Capture the cell that displays the provided text and extract its (x, y) central coordinate. 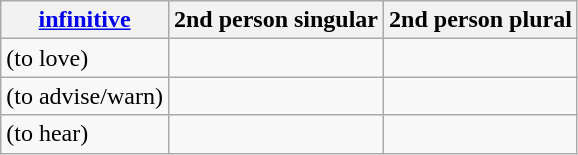
(to advise/warn) (85, 96)
infinitive (85, 20)
(to love) (85, 58)
2nd person singular (276, 20)
(to hear) (85, 134)
2nd person plural (481, 20)
